Detect which cell encompasses the target text, then output its [x, y] center coordinate. 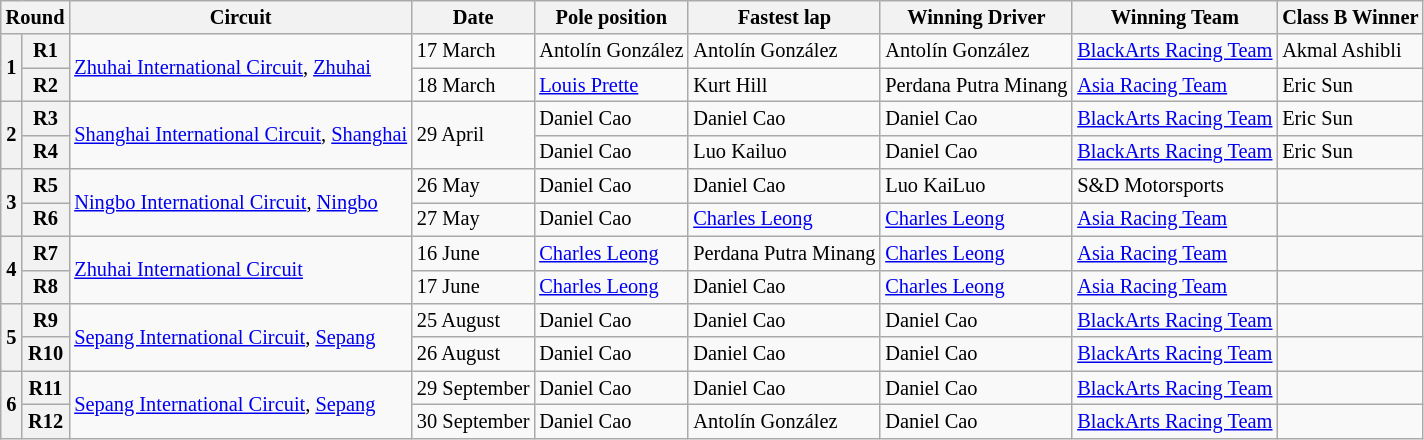
Zhuhai International Circuit [240, 270]
5 [12, 336]
2 [12, 134]
3 [12, 202]
Pole position [611, 17]
S&D Motorsports [1174, 186]
6 [12, 404]
Luo Kailuo [784, 152]
R6 [46, 219]
Kurt Hill [784, 85]
18 March [473, 85]
R8 [46, 287]
R12 [46, 421]
Shanghai International Circuit, Shanghai [240, 134]
Winning Team [1174, 17]
Date [473, 17]
R7 [46, 253]
Winning Driver [976, 17]
R4 [46, 152]
R3 [46, 118]
1 [12, 68]
Luo KaiLuo [976, 186]
R9 [46, 320]
17 March [473, 51]
29 April [473, 134]
Class B Winner [1350, 17]
29 September [473, 388]
Zhuhai International Circuit, Zhuhai [240, 68]
16 June [473, 253]
R2 [46, 85]
Louis Prette [611, 85]
26 May [473, 186]
4 [12, 270]
Fastest lap [784, 17]
R1 [46, 51]
27 May [473, 219]
26 August [473, 354]
Circuit [240, 17]
25 August [473, 320]
R10 [46, 354]
Ningbo International Circuit, Ningbo [240, 202]
17 June [473, 287]
Round [36, 17]
R5 [46, 186]
Akmal Ashibli [1350, 51]
R11 [46, 388]
30 September [473, 421]
